Locate the cell with the specified text and output its (X, Y) center coordinate. 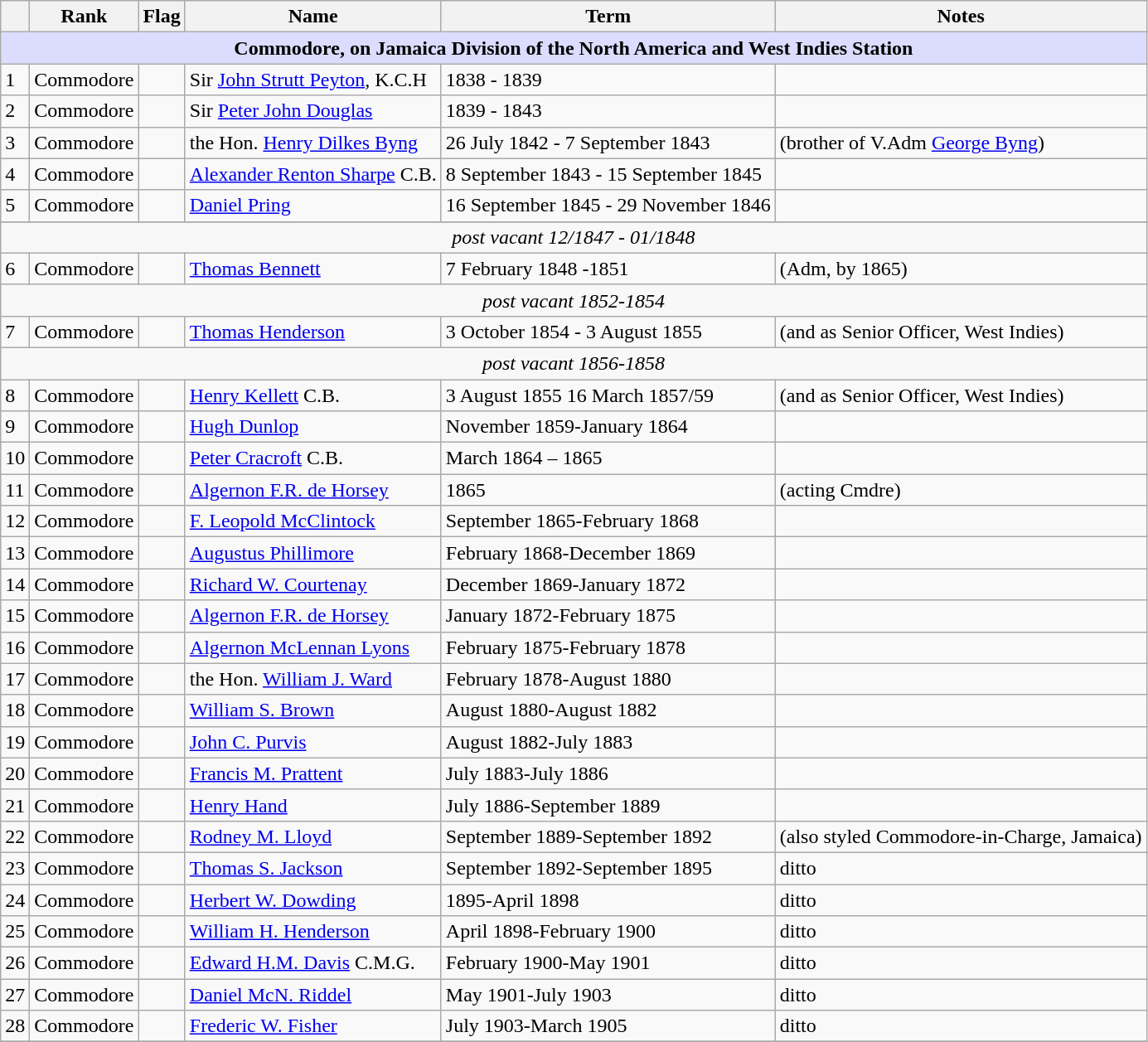
21 (15, 805)
7 (15, 332)
Sir Peter John Douglas (313, 111)
the Hon. Henry Dilkes Byng (313, 143)
5 (15, 206)
15 (15, 616)
(Adm, by 1865) (961, 269)
September 1889-September 1892 (608, 836)
Henry Kellett C.B. (313, 395)
post vacant 1856-1858 (574, 363)
February 1868-December 1869 (608, 553)
20 (15, 773)
Richard W. Courtenay (313, 584)
Term (608, 17)
(acting Cmdre) (961, 490)
February 1878-August 1880 (608, 679)
Algernon McLennan Lyons (313, 647)
August 1882-July 1883 (608, 742)
Alexander Renton Sharpe C.B. (313, 174)
6 (15, 269)
John C. Purvis (313, 742)
25 (15, 932)
2 (15, 111)
August 1880-August 1882 (608, 710)
William S. Brown (313, 710)
1839 - 1843 (608, 111)
Daniel Pring (313, 206)
Rank (85, 17)
26 July 1842 - 7 September 1843 (608, 143)
3 (15, 143)
Thomas Bennett (313, 269)
8 (15, 395)
14 (15, 584)
Sir John Strutt Peyton, K.C.H (313, 80)
July 1903-March 1905 (608, 1026)
23 (15, 868)
Hugh Dunlop (313, 427)
27 (15, 995)
Henry Hand (313, 805)
Peter Cracroft C.B. (313, 458)
Edward H.M. Davis C.M.G. (313, 963)
Daniel McN. Riddel (313, 995)
7 February 1848 -1851 (608, 269)
22 (15, 836)
13 (15, 553)
July 1886-September 1889 (608, 805)
16 (15, 647)
Rodney M. Lloyd (313, 836)
10 (15, 458)
April 1898-February 1900 (608, 932)
post vacant 1852-1854 (574, 300)
Augustus Phillimore (313, 553)
19 (15, 742)
16 September 1845 - 29 November 1846 (608, 206)
26 (15, 963)
12 (15, 521)
September 1892-September 1895 (608, 868)
January 1872-February 1875 (608, 616)
1895-April 1898 (608, 899)
July 1883-July 1886 (608, 773)
3 October 1854 - 3 August 1855 (608, 332)
Thomas S. Jackson (313, 868)
Herbert W. Dowding (313, 899)
(brother of V.Adm George Byng) (961, 143)
the Hon. William J. Ward (313, 679)
F. Leopold McClintock (313, 521)
11 (15, 490)
18 (15, 710)
February 1900-May 1901 (608, 963)
post vacant 12/1847 - 01/1848 (574, 237)
Frederic W. Fisher (313, 1026)
28 (15, 1026)
1865 (608, 490)
9 (15, 427)
Flag (162, 17)
Thomas Henderson (313, 332)
(also styled Commodore-in-Charge, Jamaica) (961, 836)
17 (15, 679)
November 1859-January 1864 (608, 427)
Notes (961, 17)
Francis M. Prattent (313, 773)
William H. Henderson (313, 932)
3 August 1855 16 March 1857/59 (608, 395)
March 1864 – 1865 (608, 458)
4 (15, 174)
December 1869-January 1872 (608, 584)
May 1901-July 1903 (608, 995)
1 (15, 80)
February 1875-February 1878 (608, 647)
Commodore, on Jamaica Division of the North America and West Indies Station (574, 48)
1838 - 1839 (608, 80)
September 1865-February 1868 (608, 521)
24 (15, 899)
Name (313, 17)
8 September 1843 - 15 September 1845 (608, 174)
